Search for the cell housing the specified text and yield its (x, y) center coordinate. 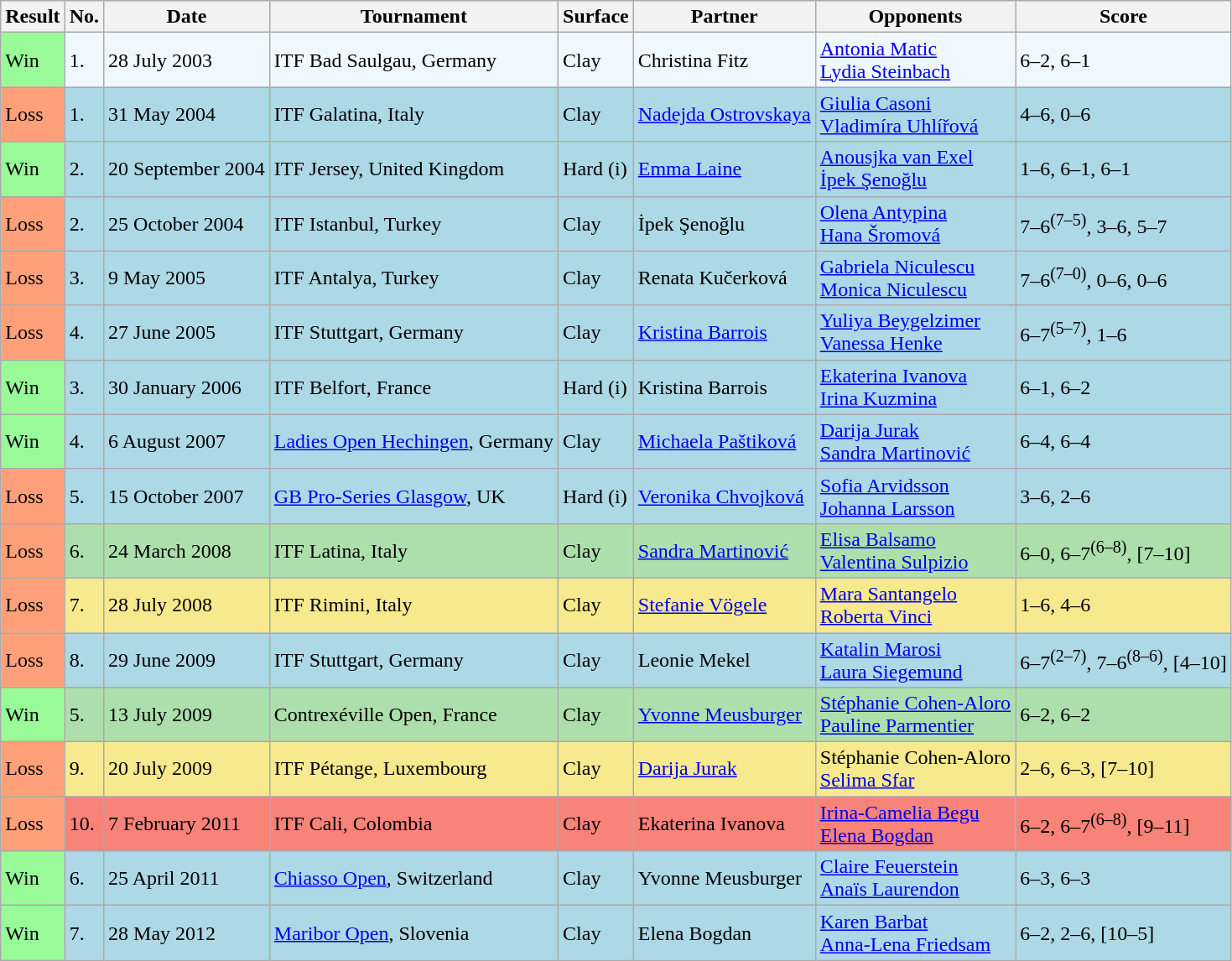
7–6(7–0), 0–6, 0–6 (1124, 278)
İpek Şenoğlu (725, 223)
Giulia Casoni Vladimíra Uhlířová (915, 114)
Veronika Chvojková (725, 496)
Contrexéville Open, France (413, 714)
15 October 2007 (187, 496)
ITF Rimini, Italy (413, 605)
31 May 2004 (187, 114)
28 July 2008 (187, 605)
24 March 2008 (187, 550)
Stefanie Vögele (725, 605)
9 May 2005 (187, 278)
Result (33, 17)
Olena Antypina Hana Šromová (915, 223)
6–7(2–7), 7–6(8–6), [4–10] (1124, 659)
6–0, 6–7(6–8), [7–10] (1124, 550)
8. (84, 659)
Anousjka van Exel İpek Şenoğlu (915, 169)
Ekaterina Ivanova Irina Kuzmina (915, 387)
2–6, 6–3, [7–10] (1124, 770)
Score (1124, 17)
Surface (596, 17)
20 September 2004 (187, 169)
20 July 2009 (187, 770)
1–6, 4–6 (1124, 605)
Claire Feuerstein Anaïs Laurendon (915, 879)
Sofia Arvidsson Johanna Larsson (915, 496)
Darija Jurak Sandra Martinović (915, 441)
GB Pro-Series Glasgow, UK (413, 496)
13 July 2009 (187, 714)
4–6, 0–6 (1124, 114)
6–1, 6–2 (1124, 387)
Chiasso Open, Switzerland (413, 879)
Ekaterina Ivanova (725, 823)
6–7(5–7), 1–6 (1124, 332)
7–6(7–5), 3–6, 5–7 (1124, 223)
Nadejda Ostrovskaya (725, 114)
30 January 2006 (187, 387)
Antonia Matic Lydia Steinbach (915, 60)
Renata Kučerková (725, 278)
6–2, 6–2 (1124, 714)
Leonie Mekel (725, 659)
Katalin Marosi Laura Siegemund (915, 659)
Opponents (915, 17)
6–3, 6–3 (1124, 879)
6–2, 6–7(6–8), [9–11] (1124, 823)
Stéphanie Cohen-Aloro Selima Sfar (915, 770)
Emma Laine (725, 169)
3–6, 2–6 (1124, 496)
1–6, 6–1, 6–1 (1124, 169)
Date (187, 17)
ITF Latina, Italy (413, 550)
ITF Bad Saulgau, Germany (413, 60)
25 April 2011 (187, 879)
27 June 2005 (187, 332)
29 June 2009 (187, 659)
Stéphanie Cohen-Aloro Pauline Parmentier (915, 714)
ITF Cali, Colombia (413, 823)
Elisa Balsamo Valentina Sulpizio (915, 550)
10. (84, 823)
Ladies Open Hechingen, Germany (413, 441)
25 October 2004 (187, 223)
Darija Jurak (725, 770)
Maribor Open, Slovenia (413, 932)
ITF Istanbul, Turkey (413, 223)
Gabriela Niculescu Monica Niculescu (915, 278)
Tournament (413, 17)
28 May 2012 (187, 932)
9. (84, 770)
No. (84, 17)
Michaela Paštiková (725, 441)
6–4, 6–4 (1124, 441)
Sandra Martinović (725, 550)
Yuliya Beygelzimer Vanessa Henke (915, 332)
Karen Barbat Anna-Lena Friedsam (915, 932)
Mara Santangelo Roberta Vinci (915, 605)
Christina Fitz (725, 60)
Partner (725, 17)
ITF Pétange, Luxembourg (413, 770)
ITF Antalya, Turkey (413, 278)
ITF Jersey, United Kingdom (413, 169)
28 July 2003 (187, 60)
ITF Galatina, Italy (413, 114)
7 February 2011 (187, 823)
6 August 2007 (187, 441)
6–2, 6–1 (1124, 60)
Irina-Camelia Begu Elena Bogdan (915, 823)
6–2, 2–6, [10–5] (1124, 932)
ITF Belfort, France (413, 387)
Elena Bogdan (725, 932)
